Capture the cell that displays the provided text and extract its (X, Y) central coordinate. 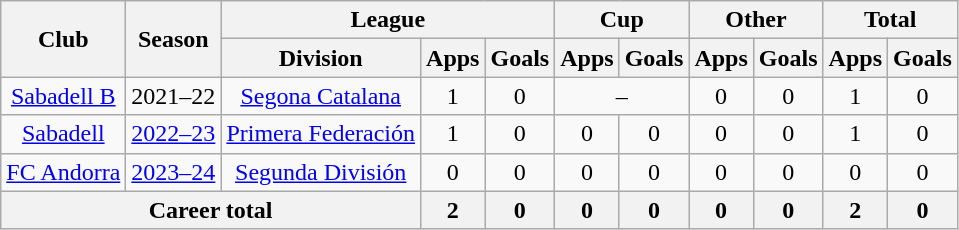
Sabadell (64, 134)
– (622, 96)
Other (756, 20)
2022–23 (174, 134)
FC Andorra (64, 172)
Segona Catalana (321, 96)
Season (174, 39)
Sabadell B (64, 96)
Cup (622, 20)
Total (890, 20)
League (388, 20)
Career total (211, 210)
2021–22 (174, 96)
Division (321, 58)
Segunda División (321, 172)
Club (64, 39)
Primera Federación (321, 134)
2023–24 (174, 172)
